Capture the cell that displays the provided text and extract its (x, y) central coordinate. 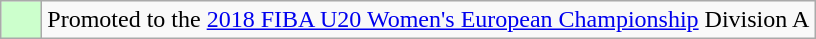
Promoted to the 2018 FIBA U20 Women's European Championship Division A (428, 20)
